Detect which cell encompasses the target text, then output its [x, y] center coordinate. 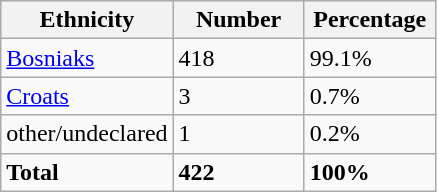
1 [238, 134]
Ethnicity [87, 20]
0.2% [370, 134]
418 [238, 58]
422 [238, 172]
Croats [87, 96]
Total [87, 172]
0.7% [370, 96]
Percentage [370, 20]
Number [238, 20]
3 [238, 96]
99.1% [370, 58]
Bosniaks [87, 58]
other/undeclared [87, 134]
100% [370, 172]
